Pinpoint the cell where the given text exists, returning its (X, Y) midpoint coordinate. 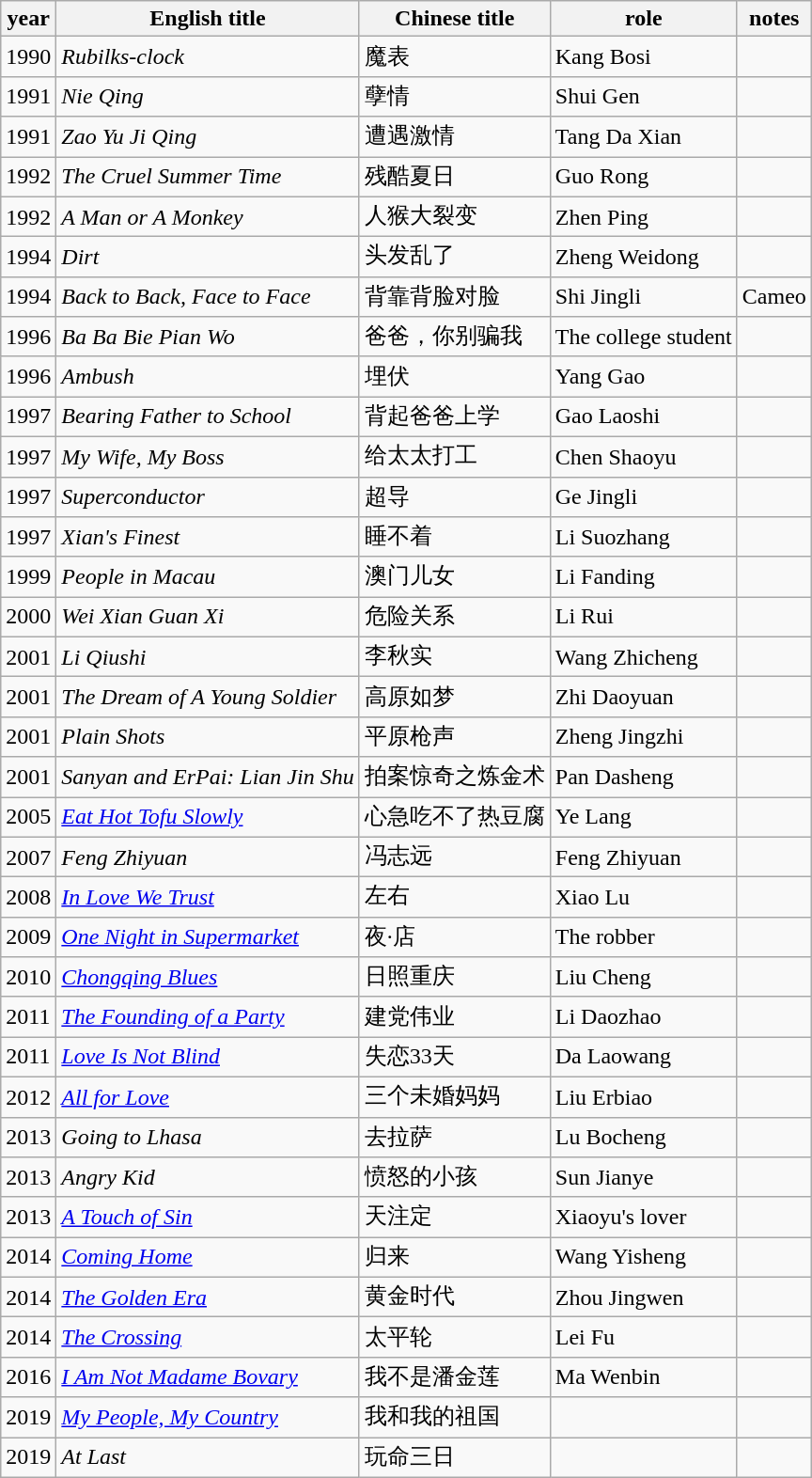
My Wife, My Boss (208, 457)
2008 (28, 897)
背起爸爸上学 (455, 417)
Zhen Ping (643, 216)
Liu Erbiao (643, 1096)
Lu Bocheng (643, 1138)
澳门儿女 (455, 577)
我不是潘金莲 (455, 1376)
2012 (28, 1096)
残酷夏日 (455, 177)
左右 (455, 897)
Ba Ba Bie Pian Wo (208, 337)
Ge Jingli (643, 496)
李秋实 (455, 656)
Xiaoyu's lover (643, 1217)
日照重庆 (455, 978)
Love Is Not Blind (208, 1057)
Li Rui (643, 617)
Eat Hot Tofu Slowly (208, 818)
Gao Laoshi (643, 417)
2009 (28, 936)
我和我的祖国 (455, 1418)
天注定 (455, 1217)
English title (208, 19)
Li Fanding (643, 577)
Dirt (208, 258)
去拉萨 (455, 1138)
Chongqing Blues (208, 978)
The Golden Era (208, 1297)
Yang Gao (643, 376)
I Am Not Madame Bovary (208, 1376)
The Crossing (208, 1337)
Ma Wenbin (643, 1376)
遭遇激情 (455, 137)
The Cruel Summer Time (208, 177)
超导 (455, 496)
Li Qiushi (208, 656)
Bearing Father to School (208, 417)
冯志远 (455, 857)
Sanyan and ErPai: Lian Jin Shu (208, 777)
Superconductor (208, 496)
Back to Back, Face to Face (208, 297)
建党伟业 (455, 1017)
Chen Shaoyu (643, 457)
Cameo (774, 297)
给太太打工 (455, 457)
Zheng Weidong (643, 258)
愤怒的小孩 (455, 1177)
A Touch of Sin (208, 1217)
太平轮 (455, 1337)
year (28, 19)
头发乱了 (455, 258)
Xiao Lu (643, 897)
All for Love (208, 1096)
Da Laowang (643, 1057)
背靠背脸对脸 (455, 297)
Wei Xian Guan Xi (208, 617)
归来 (455, 1258)
Li Suozhang (643, 538)
At Last (208, 1457)
Zheng Jingzhi (643, 737)
Wang Zhicheng (643, 656)
Nie Qing (208, 96)
Zao Yu Ji Qing (208, 137)
黄金时代 (455, 1297)
孽情 (455, 96)
1999 (28, 577)
危险关系 (455, 617)
Rubilks-clock (208, 56)
Guo Rong (643, 177)
One Night in Supermarket (208, 936)
Shi Jingli (643, 297)
The Founding of a Party (208, 1017)
夜·店 (455, 936)
Shui Gen (643, 96)
Lei Fu (643, 1337)
Xian's Finest (208, 538)
Sun Jianye (643, 1177)
心急吃不了热豆腐 (455, 818)
A Man or A Monkey (208, 216)
People in Macau (208, 577)
2007 (28, 857)
睡不着 (455, 538)
埋伏 (455, 376)
2016 (28, 1376)
爸爸，你别骗我 (455, 337)
My People, My Country (208, 1418)
Liu Cheng (643, 978)
Kang Bosi (643, 56)
2010 (28, 978)
The Dream of A Young Soldier (208, 698)
玩命三日 (455, 1457)
Pan Dasheng (643, 777)
Coming Home (208, 1258)
人猴大裂变 (455, 216)
拍案惊奇之炼金术 (455, 777)
Ye Lang (643, 818)
Zhi Daoyuan (643, 698)
高原如梦 (455, 698)
notes (774, 19)
2000 (28, 617)
Chinese title (455, 19)
The college student (643, 337)
role (643, 19)
Going to Lhasa (208, 1138)
Tang Da Xian (643, 137)
Angry Kid (208, 1177)
Li Daozhao (643, 1017)
1990 (28, 56)
魔表 (455, 56)
Plain Shots (208, 737)
2005 (28, 818)
三个未婚妈妈 (455, 1096)
Zhou Jingwen (643, 1297)
平原枪声 (455, 737)
The robber (643, 936)
Wang Yisheng (643, 1258)
In Love We Trust (208, 897)
失恋33天 (455, 1057)
Ambush (208, 376)
